Identify which cell holds the provided text, then report its (X, Y) central coordinate. 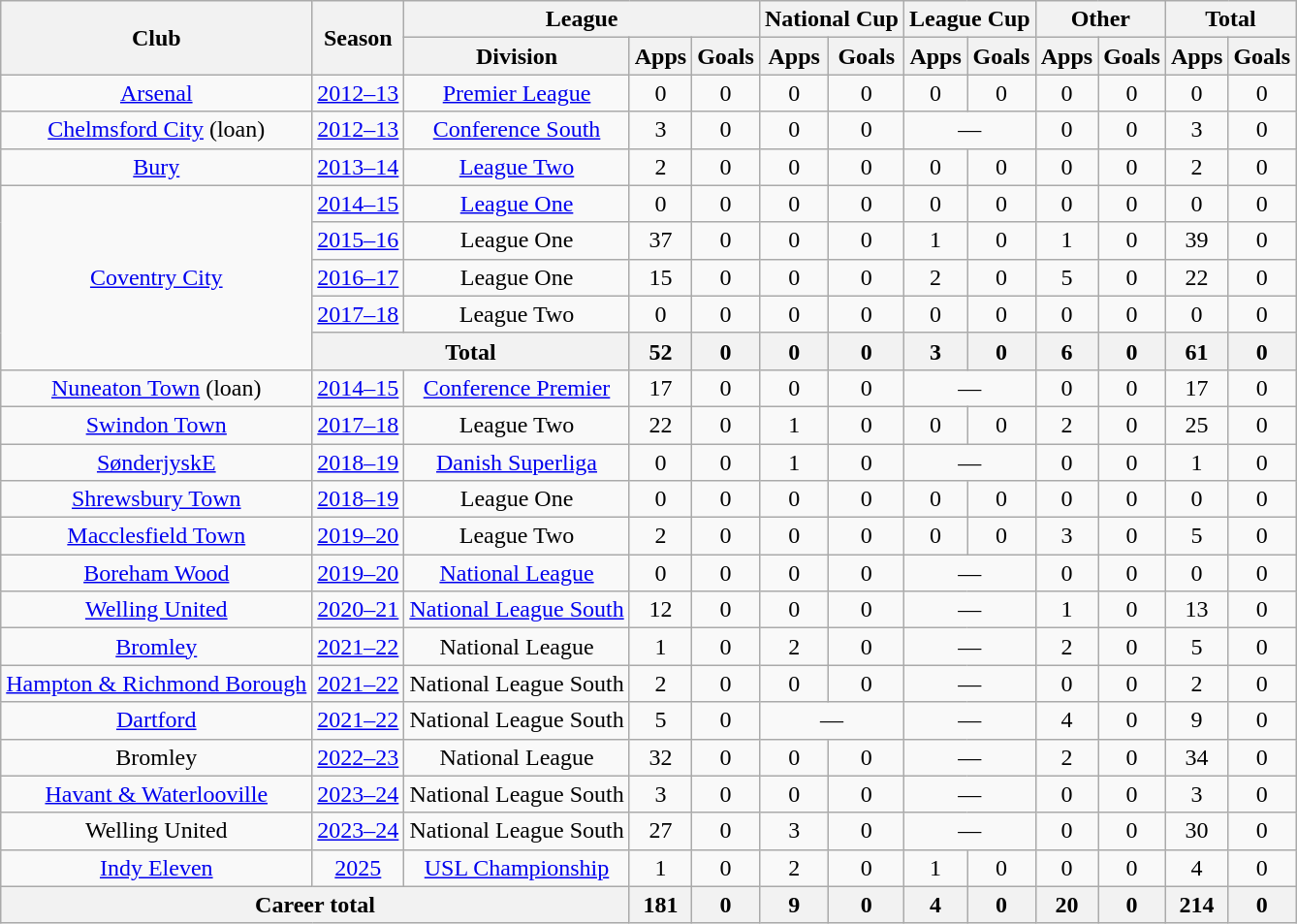
League Cup (969, 19)
37 (660, 240)
Season (359, 38)
214 (1196, 905)
34 (1196, 757)
2022–23 (359, 757)
Nuneaton Town (loan) (157, 388)
League (582, 19)
Boreham Wood (157, 573)
Danish Superliga (517, 462)
Premier League (517, 93)
52 (660, 351)
61 (1196, 351)
30 (1196, 831)
181 (660, 905)
25 (1196, 425)
20 (1066, 905)
2016–17 (359, 277)
2013–14 (359, 167)
Swindon Town (157, 425)
Arsenal (157, 93)
Career total (315, 905)
Conference Premier (517, 388)
32 (660, 757)
Hampton & Richmond Borough (157, 684)
Other (1100, 19)
13 (1196, 610)
27 (660, 831)
Club (157, 38)
2020–21 (359, 610)
Chelmsford City (loan) (157, 130)
Coventry City (157, 277)
2025 (359, 868)
Bury (157, 167)
Conference South (517, 130)
Havant & Waterlooville (157, 794)
12 (660, 610)
39 (1196, 240)
2015–16 (359, 240)
Indy Eleven (157, 868)
National Cup (832, 19)
15 (660, 277)
Shrewsbury Town (157, 499)
Dartford (157, 720)
SønderjyskE (157, 462)
Macclesfield Town (157, 536)
Division (517, 56)
6 (1066, 351)
USL Championship (517, 868)
